Pinpoint the cell where the given text exists, returning its (X, Y) midpoint coordinate. 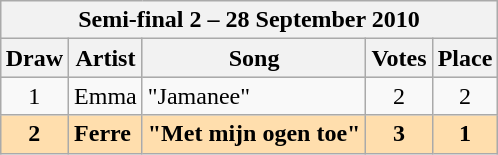
"Met mijn ogen toe" (254, 134)
Votes (399, 58)
Emma (106, 96)
"Jamanee" (254, 96)
Semi-final 2 – 28 September 2010 (249, 20)
Song (254, 58)
Artist (106, 58)
Place (465, 58)
3 (399, 134)
Ferre (106, 134)
Draw (34, 58)
